From the cell containing the given text, extract its center point as (X, Y) coordinate. 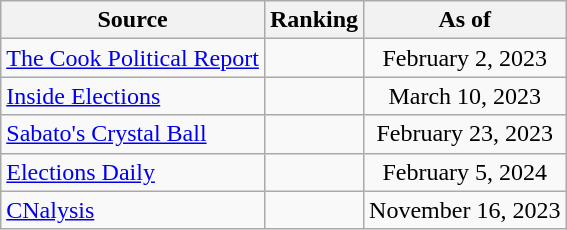
The Cook Political Report (133, 58)
Ranking (314, 20)
CNalysis (133, 210)
As of (465, 20)
November 16, 2023 (465, 210)
Inside Elections (133, 96)
Elections Daily (133, 172)
Sabato's Crystal Ball (133, 134)
March 10, 2023 (465, 96)
February 5, 2024 (465, 172)
Source (133, 20)
February 23, 2023 (465, 134)
February 2, 2023 (465, 58)
